Scan for the cell matching the given text and deliver its [x, y] coordinate at center. 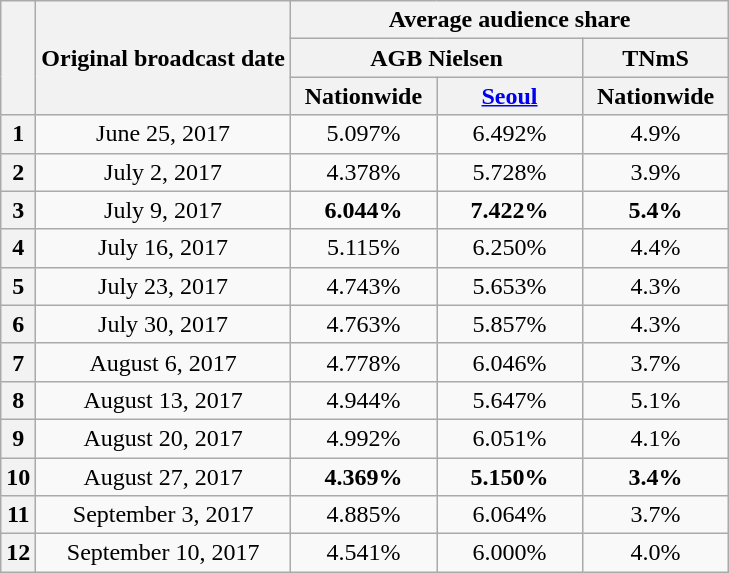
6.064% [509, 515]
July 23, 2017 [164, 286]
Seoul [509, 96]
3.9% [656, 172]
9 [18, 438]
6.492% [509, 134]
4.944% [363, 400]
10 [18, 477]
6 [18, 324]
August 20, 2017 [164, 438]
5.647% [509, 400]
August 6, 2017 [164, 362]
11 [18, 515]
4 [18, 248]
AGB Nielsen [436, 58]
2 [18, 172]
3.4% [656, 477]
4.743% [363, 286]
4.541% [363, 553]
8 [18, 400]
July 16, 2017 [164, 248]
September 3, 2017 [164, 515]
6.046% [509, 362]
6.051% [509, 438]
4.369% [363, 477]
4.992% [363, 438]
5.1% [656, 400]
6.044% [363, 210]
5.097% [363, 134]
1 [18, 134]
TNmS [656, 58]
June 25, 2017 [164, 134]
5.857% [509, 324]
3 [18, 210]
6.000% [509, 553]
4.9% [656, 134]
July 9, 2017 [164, 210]
5.4% [656, 210]
4.378% [363, 172]
5.653% [509, 286]
July 30, 2017 [164, 324]
5.115% [363, 248]
4.1% [656, 438]
July 2, 2017 [164, 172]
Average audience share [509, 20]
Original broadcast date [164, 58]
4.885% [363, 515]
4.4% [656, 248]
4.763% [363, 324]
12 [18, 553]
5.150% [509, 477]
5.728% [509, 172]
August 13, 2017 [164, 400]
5 [18, 286]
4.0% [656, 553]
August 27, 2017 [164, 477]
6.250% [509, 248]
September 10, 2017 [164, 553]
4.778% [363, 362]
7 [18, 362]
7.422% [509, 210]
